Pinpoint the cell where the given text exists, returning its [x, y] midpoint coordinate. 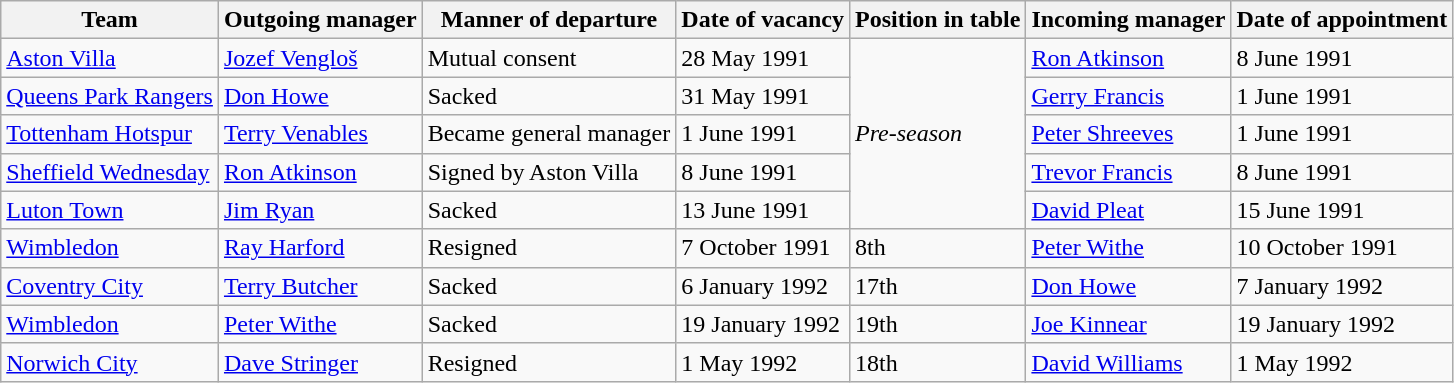
Date of appointment [1342, 20]
Sheffield Wednesday [110, 172]
Jim Ryan [320, 210]
Joe Kinnear [1128, 324]
Norwich City [110, 362]
Pre-season [937, 134]
Team [110, 20]
Gerry Francis [1128, 96]
Terry Butcher [320, 286]
Trevor Francis [1128, 172]
David Pleat [1128, 210]
David Williams [1128, 362]
Aston Villa [110, 58]
Incoming manager [1128, 20]
Outgoing manager [320, 20]
10 October 1991 [1342, 248]
Manner of departure [549, 20]
18th [937, 362]
Signed by Aston Villa [549, 172]
7 October 1991 [763, 248]
Coventry City [110, 286]
Became general manager [549, 134]
Queens Park Rangers [110, 96]
Dave Stringer [320, 362]
17th [937, 286]
28 May 1991 [763, 58]
Peter Shreeves [1128, 134]
Tottenham Hotspur [110, 134]
Date of vacancy [763, 20]
15 June 1991 [1342, 210]
8th [937, 248]
13 June 1991 [763, 210]
7 January 1992 [1342, 286]
Jozef Vengloš [320, 58]
6 January 1992 [763, 286]
Position in table [937, 20]
Terry Venables [320, 134]
19th [937, 324]
31 May 1991 [763, 96]
Luton Town [110, 210]
Mutual consent [549, 58]
Ray Harford [320, 248]
